Locate the cell with the specified text and output its [x, y] center coordinate. 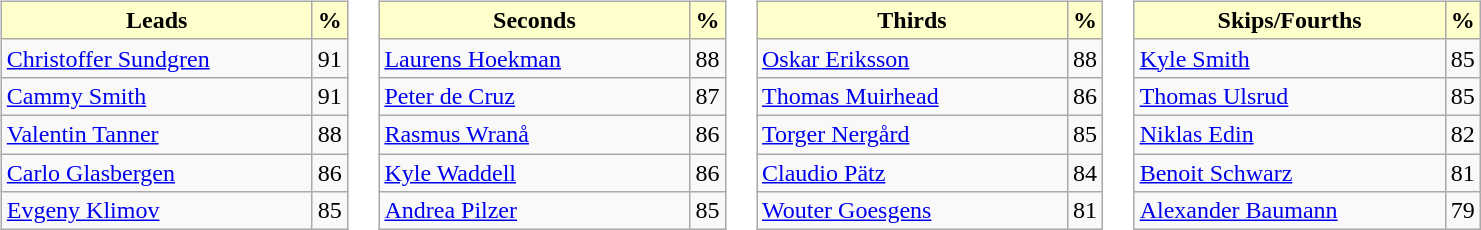
Kyle Smith [1290, 58]
Evgeny Klimov [156, 211]
Peter de Cruz [534, 96]
Thomas Muirhead [912, 96]
Christoffer Sundgren [156, 58]
Alexander Baumann [1290, 211]
87 [708, 96]
Claudio Pätz [912, 173]
Thomas Ulsrud [1290, 96]
Benoit Schwarz [1290, 173]
Skips/Fourths [1290, 20]
Niklas Edin [1290, 134]
Torger Nergård [912, 134]
79 [1462, 211]
Leads [156, 20]
Oskar Eriksson [912, 58]
Rasmus Wranå [534, 134]
Laurens Hoekman [534, 58]
Kyle Waddell [534, 173]
Wouter Goesgens [912, 211]
82 [1462, 134]
Valentin Tanner [156, 134]
84 [1086, 173]
Thirds [912, 20]
Seconds [534, 20]
Andrea Pilzer [534, 211]
Carlo Glasbergen [156, 173]
Cammy Smith [156, 96]
